Capture the cell that displays the provided text and extract its (x, y) central coordinate. 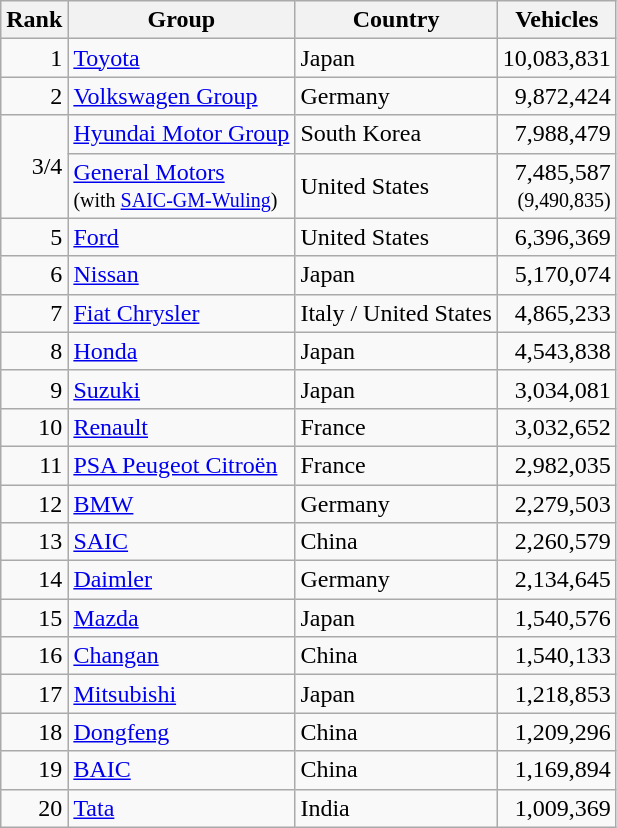
Vehicles (556, 20)
Rank (34, 20)
2 (34, 96)
7 (34, 313)
2,982,035 (556, 465)
BMW (182, 503)
20 (34, 808)
Renault (182, 427)
Group (182, 20)
Italy / United States (396, 313)
1,169,894 (556, 770)
Daimler (182, 580)
Volkswagen Group (182, 96)
2,260,579 (556, 542)
Honda (182, 351)
3,034,081 (556, 389)
9,872,424 (556, 96)
11 (34, 465)
BAIC (182, 770)
Toyota (182, 58)
Mitsubishi (182, 694)
6 (34, 275)
8 (34, 351)
Mazda (182, 618)
Suzuki (182, 389)
1 (34, 58)
General Motors (with SAIC-GM-Wuling) (182, 186)
SAIC (182, 542)
4,543,838 (556, 351)
PSA Peugeot Citroën (182, 465)
Nissan (182, 275)
Tata (182, 808)
Ford (182, 237)
1,540,576 (556, 618)
7,485,587 (9,490,835) (556, 186)
15 (34, 618)
1,218,853 (556, 694)
12 (34, 503)
3,032,652 (556, 427)
14 (34, 580)
Hyundai Motor Group (182, 134)
1,009,369 (556, 808)
13 (34, 542)
2,279,503 (556, 503)
5 (34, 237)
5,170,074 (556, 275)
7,988,479 (556, 134)
17 (34, 694)
6,396,369 (556, 237)
3/4 (34, 166)
4,865,233 (556, 313)
Dongfeng (182, 732)
Fiat Chrysler (182, 313)
10 (34, 427)
16 (34, 656)
Country (396, 20)
South Korea (396, 134)
Changan (182, 656)
10,083,831 (556, 58)
2,134,645 (556, 580)
9 (34, 389)
18 (34, 732)
1,540,133 (556, 656)
India (396, 808)
19 (34, 770)
1,209,296 (556, 732)
